Search for the cell housing the specified text and yield its [x, y] center coordinate. 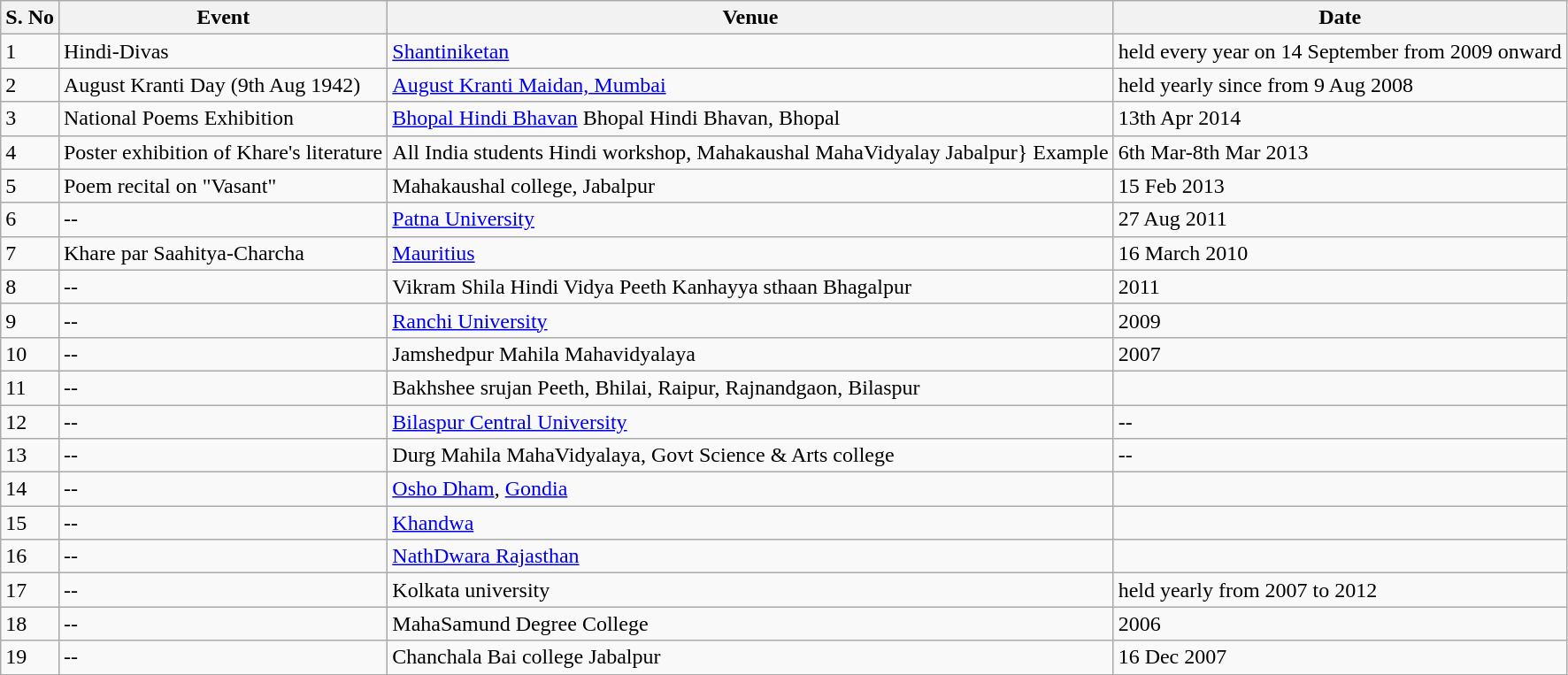
Bhopal Hindi Bhavan Bhopal Hindi Bhavan, Bhopal [750, 119]
16 Dec 2007 [1340, 657]
August Kranti Maidan, Mumbai [750, 85]
18 [30, 624]
17 [30, 590]
6 [30, 219]
Ranchi University [750, 320]
2009 [1340, 320]
held yearly from 2007 to 2012 [1340, 590]
8 [30, 287]
S. No [30, 18]
6th Mar-8th Mar 2013 [1340, 152]
Shantiniketan [750, 51]
2007 [1340, 354]
Khare par Saahitya-Charcha [223, 253]
Venue [750, 18]
Kolkata university [750, 590]
3 [30, 119]
August Kranti Day (9th Aug 1942) [223, 85]
Event [223, 18]
11 [30, 387]
Mahakaushal college, Jabalpur [750, 186]
16 March 2010 [1340, 253]
held yearly since from 9 Aug 2008 [1340, 85]
Hindi-Divas [223, 51]
Date [1340, 18]
Vikram Shila Hindi Vidya Peeth Kanhayya sthaan Bhagalpur [750, 287]
15 [30, 523]
2 [30, 85]
13th Apr 2014 [1340, 119]
5 [30, 186]
1 [30, 51]
Bilaspur Central University [750, 422]
2006 [1340, 624]
14 [30, 489]
All India students Hindi workshop, Mahakaushal MahaVidyalay Jabalpur} Example [750, 152]
Durg Mahila MahaVidyalaya, Govt Science & Arts college [750, 456]
4 [30, 152]
27 Aug 2011 [1340, 219]
12 [30, 422]
10 [30, 354]
Chanchala Bai college Jabalpur [750, 657]
Bakhshee srujan Peeth, Bhilai, Raipur, Rajnandgaon, Bilaspur [750, 387]
7 [30, 253]
Poem recital on "Vasant" [223, 186]
15 Feb 2013 [1340, 186]
13 [30, 456]
Poster exhibition of Khare's literature [223, 152]
Osho Dham, Gondia [750, 489]
2011 [1340, 287]
National Poems Exhibition [223, 119]
19 [30, 657]
Mauritius [750, 253]
Jamshedpur Mahila Mahavidyalaya [750, 354]
MahaSamund Degree College [750, 624]
16 [30, 556]
Patna University [750, 219]
held every year on 14 September from 2009 onward [1340, 51]
NathDwara Rajasthan [750, 556]
9 [30, 320]
Khandwa [750, 523]
